Return the [x, y] coordinate for the center point of the cell that contains the specified text.  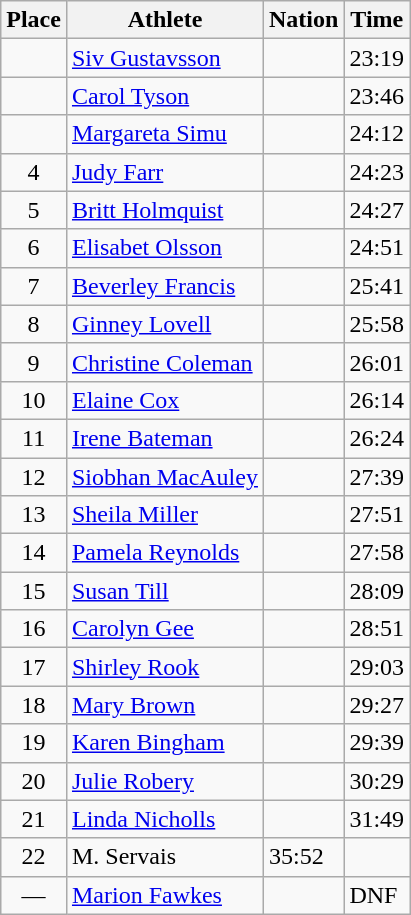
16 [34, 629]
Carol Tyson [164, 96]
DNF [377, 895]
35:52 [303, 857]
29:27 [377, 705]
24:51 [377, 248]
Shirley Rook [164, 667]
24:23 [377, 172]
9 [34, 362]
14 [34, 553]
15 [34, 591]
Elaine Cox [164, 400]
17 [34, 667]
11 [34, 438]
Athlete [164, 20]
25:58 [377, 324]
26:24 [377, 438]
Christine Coleman [164, 362]
20 [34, 781]
23:19 [377, 58]
Margareta Simu [164, 134]
25:41 [377, 286]
Nation [303, 20]
Susan Till [164, 591]
26:14 [377, 400]
Pamela Reynolds [164, 553]
18 [34, 705]
27:51 [377, 515]
31:49 [377, 819]
30:29 [377, 781]
12 [34, 477]
Judy Farr [164, 172]
Sheila Miller [164, 515]
Marion Fawkes [164, 895]
23:46 [377, 96]
Elisabet Olsson [164, 248]
Irene Bateman [164, 438]
29:03 [377, 667]
Time [377, 20]
Carolyn Gee [164, 629]
Siobhan MacAuley [164, 477]
24:12 [377, 134]
Ginney Lovell [164, 324]
24:27 [377, 210]
5 [34, 210]
7 [34, 286]
22 [34, 857]
27:39 [377, 477]
21 [34, 819]
— [34, 895]
M. Servais [164, 857]
Siv Gustavsson [164, 58]
Mary Brown [164, 705]
Beverley Francis [164, 286]
Britt Holmquist [164, 210]
4 [34, 172]
28:09 [377, 591]
27:58 [377, 553]
6 [34, 248]
26:01 [377, 362]
Karen Bingham [164, 743]
Place [34, 20]
28:51 [377, 629]
10 [34, 400]
Julie Robery [164, 781]
8 [34, 324]
Linda Nicholls [164, 819]
29:39 [377, 743]
19 [34, 743]
13 [34, 515]
